Return [x, y] of the center of cell containing provided text 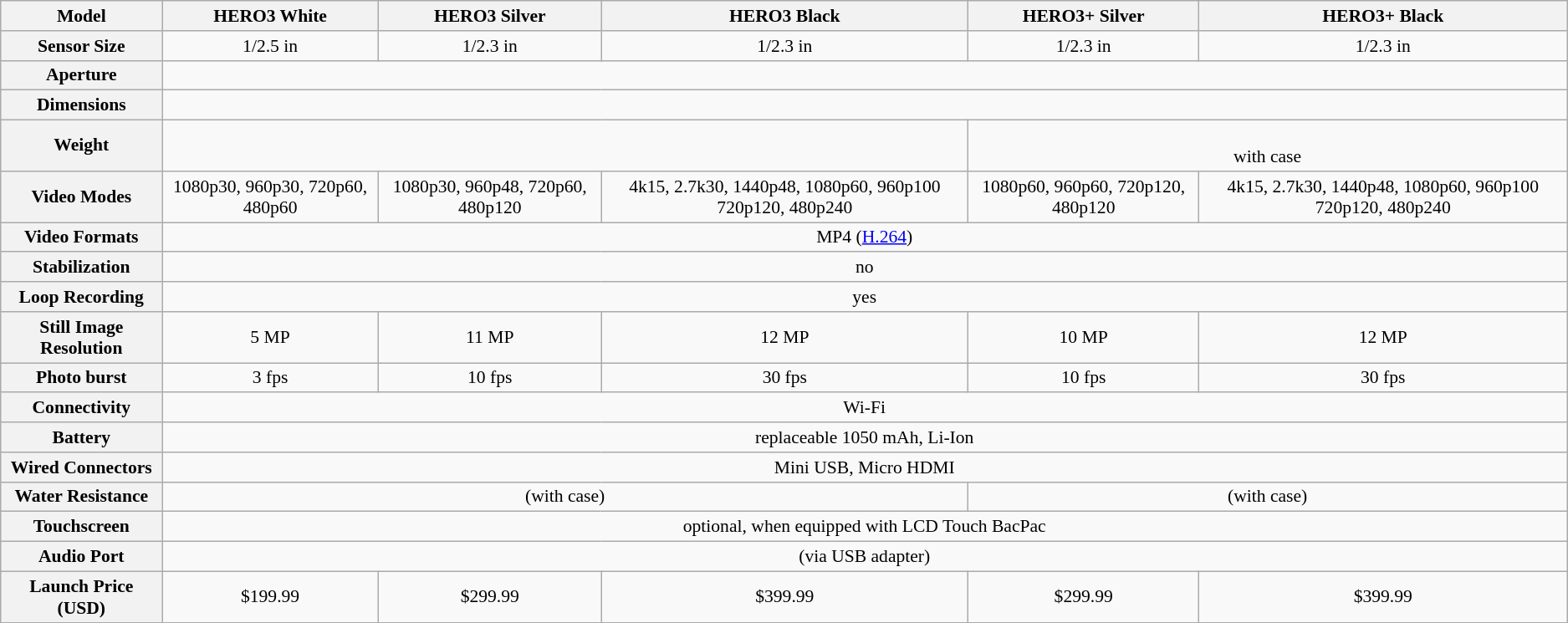
Video Modes [82, 197]
yes [865, 297]
Water Resistance [82, 497]
11 MP [490, 338]
Sensor Size [82, 46]
HERO3+ Black [1383, 16]
no [865, 268]
10 MP [1084, 338]
1080p30, 960p30, 720p60, 480p60 [271, 197]
HERO3+ Silver [1084, 16]
Audio Port [82, 557]
Launch Price (USD) [82, 597]
3 fps [271, 378]
1080p60, 960p60, 720p120, 480p120 [1084, 197]
$199.99 [271, 597]
Dimensions [82, 105]
replaceable 1050 mAh, Li-Ion [865, 437]
Touchscreen [82, 527]
1/2.5 in [271, 46]
HERO3 White [271, 16]
HERO3 Black [784, 16]
5 MP [271, 338]
Wired Connectors [82, 467]
Connectivity [82, 408]
Video Formats [82, 237]
HERO3 Silver [490, 16]
Loop Recording [82, 297]
Wi-Fi [865, 408]
Aperture [82, 75]
Mini USB, Micro HDMI [865, 467]
Weight [82, 146]
1080p30, 960p48, 720p60, 480p120 [490, 197]
Model [82, 16]
MP4 (H.264) [865, 237]
Still Image Resolution [82, 338]
optional, when equipped with LCD Touch BacPac [865, 527]
Battery [82, 437]
with case [1268, 146]
(via USB adapter) [865, 557]
Photo burst [82, 378]
Stabilization [82, 268]
